Search for the cell housing the specified text and yield its (x, y) center coordinate. 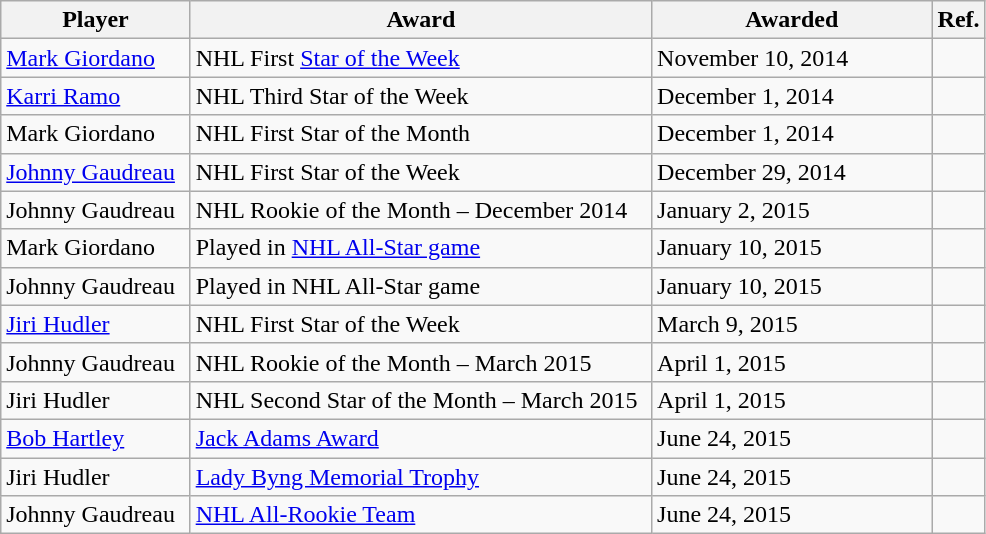
December 29, 2014 (792, 172)
NHL Second Star of the Month – March 2015 (420, 400)
November 10, 2014 (792, 58)
Karri Ramo (96, 96)
January 2, 2015 (792, 210)
NHL All-Rookie Team (420, 515)
NHL Rookie of the Month – March 2015 (420, 362)
NHL Third Star of the Week (420, 96)
Ref. (958, 20)
March 9, 2015 (792, 324)
Bob Hartley (96, 438)
Lady Byng Memorial Trophy (420, 477)
Award (420, 20)
Player (96, 20)
Awarded (792, 20)
NHL Rookie of the Month – December 2014 (420, 210)
Jack Adams Award (420, 438)
NHL First Star of the Month (420, 134)
